Determine the [X, Y] coordinate at the center of the cell enclosing the given text.  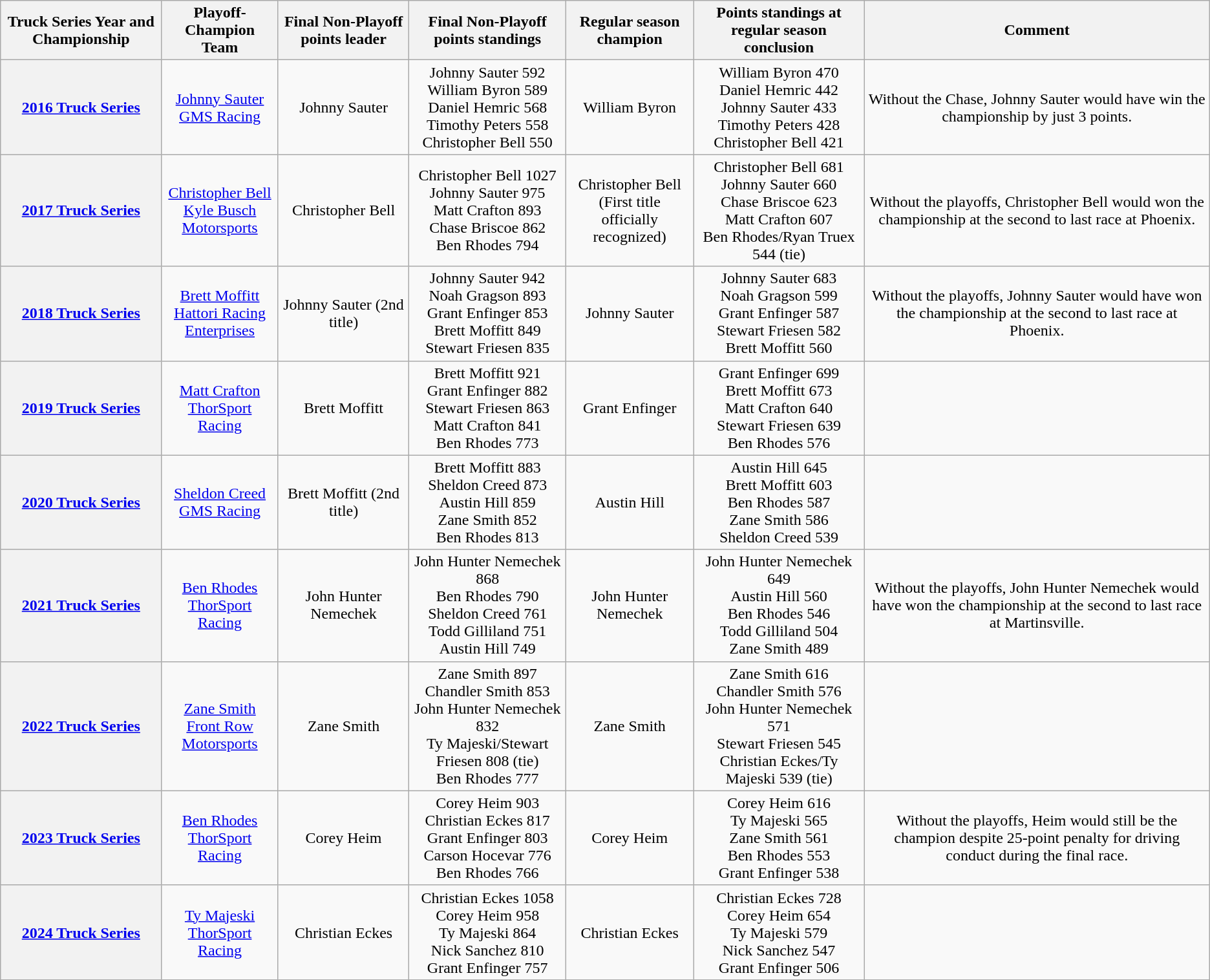
Zane Smith Front Row Motorsports [220, 726]
Zane Smith 616Chandler Smith 576John Hunter Nemechek 571Stewart Friesen 545Christian Eckes/Ty Majeski 539 (tie) [779, 726]
Austin Hill 645Brett Moffitt 603Ben Rhodes 587Zane Smith 586Sheldon Creed 539 [779, 502]
2021 Truck Series [81, 605]
Corey Heim 903Christian Eckes 817Grant Enfinger 803Carson Hocevar 776Ben Rhodes 766 [487, 838]
Final Non-Playoff points leader [344, 30]
Austin Hill [630, 502]
2022 Truck Series [81, 726]
Christopher Bell(First title officially recognized) [630, 211]
Regular season champion [630, 30]
William Byron [630, 107]
Corey Heim 616Ty Majeski 565Zane Smith 561Ben Rhodes 553Grant Enfinger 538 [779, 838]
Christopher Bell [344, 211]
Brett Moffitt (2nd title) [344, 502]
Points standings at regular season conclusion [779, 30]
2018 Truck Series [81, 314]
William Byron 470Daniel Hemric 442Johnny Sauter 433Timothy Peters 428Christopher Bell 421 [779, 107]
Brett Moffitt [344, 408]
2019 Truck Series [81, 408]
Zane Smith 897Chandler Smith 853John Hunter Nemechek 832Ty Majeski/Stewart Friesen 808 (tie)Ben Rhodes 777 [487, 726]
Truck Series Year and Championship [81, 30]
Comment [1037, 30]
Sheldon CreedGMS Racing [220, 502]
Christopher BellKyle Busch Motorsports [220, 211]
2023 Truck Series [81, 838]
Brett MoffittHattori Racing Enterprises [220, 314]
Brett Moffitt 883Sheldon Creed 873Austin Hill 859Zane Smith 852Ben Rhodes 813 [487, 502]
Without the playoffs, Heim would still be the champion despite 25-point penalty for driving conduct during the final race. [1037, 838]
Christopher Bell 681Johnny Sauter 660Chase Briscoe 623Matt Crafton 607Ben Rhodes/Ryan Truex 544 (tie) [779, 211]
2017 Truck Series [81, 211]
Johnny Sauter 942Noah Gragson 893Grant Enfinger 853Brett Moffitt 849Stewart Friesen 835 [487, 314]
2024 Truck Series [81, 932]
John Hunter Nemechek 649Austin Hill 560Ben Rhodes 546Todd Gilliland 504Zane Smith 489 [779, 605]
Johnny Sauter 592William Byron 589Daniel Hemric 568Timothy Peters 558Christopher Bell 550 [487, 107]
Ty MajeskiThorSport Racing [220, 932]
Without the playoffs, John Hunter Nemechek would have won the championship at the second to last race at Martinsville. [1037, 605]
Johnny SauterGMS Racing [220, 107]
Christopher Bell 1027Johnny Sauter 975Matt Crafton 893Chase Briscoe 862Ben Rhodes 794 [487, 211]
Without the playoffs, Johnny Sauter would have won the championship at the second to last race at Phoenix. [1037, 314]
Brett Moffitt 921Grant Enfinger 882Stewart Friesen 863Matt Crafton 841Ben Rhodes 773 [487, 408]
Playoff-ChampionTeam [220, 30]
Grant Enfinger [630, 408]
Christian Eckes 728Corey Heim 654Ty Majeski 579Nick Sanchez 547Grant Enfinger 506 [779, 932]
Johnny Sauter 683Noah Gragson 599Grant Enfinger 587Stewart Friesen 582 Brett Moffitt 560 [779, 314]
Matt CraftonThorSport Racing [220, 408]
Without the Chase, Johnny Sauter would have win the championship by just 3 points. [1037, 107]
Johnny Sauter (2nd title) [344, 314]
Final Non-Playoff points standings [487, 30]
Without the playoffs, Christopher Bell would won the championship at the second to last race at Phoenix. [1037, 211]
Christian Eckes 1058Corey Heim 958Ty Majeski 864Nick Sanchez 810Grant Enfinger 757 [487, 932]
John Hunter Nemechek 868Ben Rhodes 790Sheldon Creed 761Todd Gilliland 751Austin Hill 749 [487, 605]
Grant Enfinger 699Brett Moffitt 673Matt Crafton 640Stewart Friesen 639Ben Rhodes 576 [779, 408]
2016 Truck Series [81, 107]
2020 Truck Series [81, 502]
